Find where the given text appears and provide that cell's center as (x, y) coordinate. 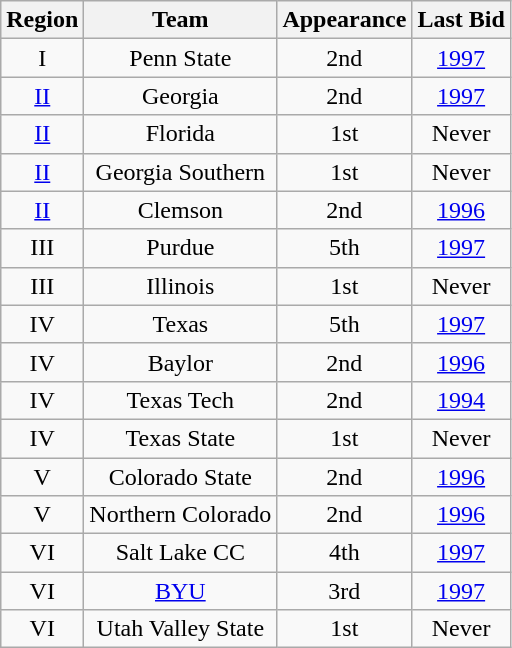
Last Bid (461, 20)
Clemson (180, 210)
Illinois (180, 286)
4th (344, 553)
Texas State (180, 438)
I (42, 58)
Colorado State (180, 477)
BYU (180, 591)
Team (180, 20)
1994 (461, 400)
Purdue (180, 248)
Appearance (344, 20)
Texas Tech (180, 400)
Utah Valley State (180, 629)
Region (42, 20)
Texas (180, 324)
Georgia Southern (180, 172)
Florida (180, 134)
Northern Colorado (180, 515)
Baylor (180, 362)
Georgia (180, 96)
Salt Lake CC (180, 553)
Penn State (180, 58)
3rd (344, 591)
